Identify which cell holds the provided text, then report its (X, Y) central coordinate. 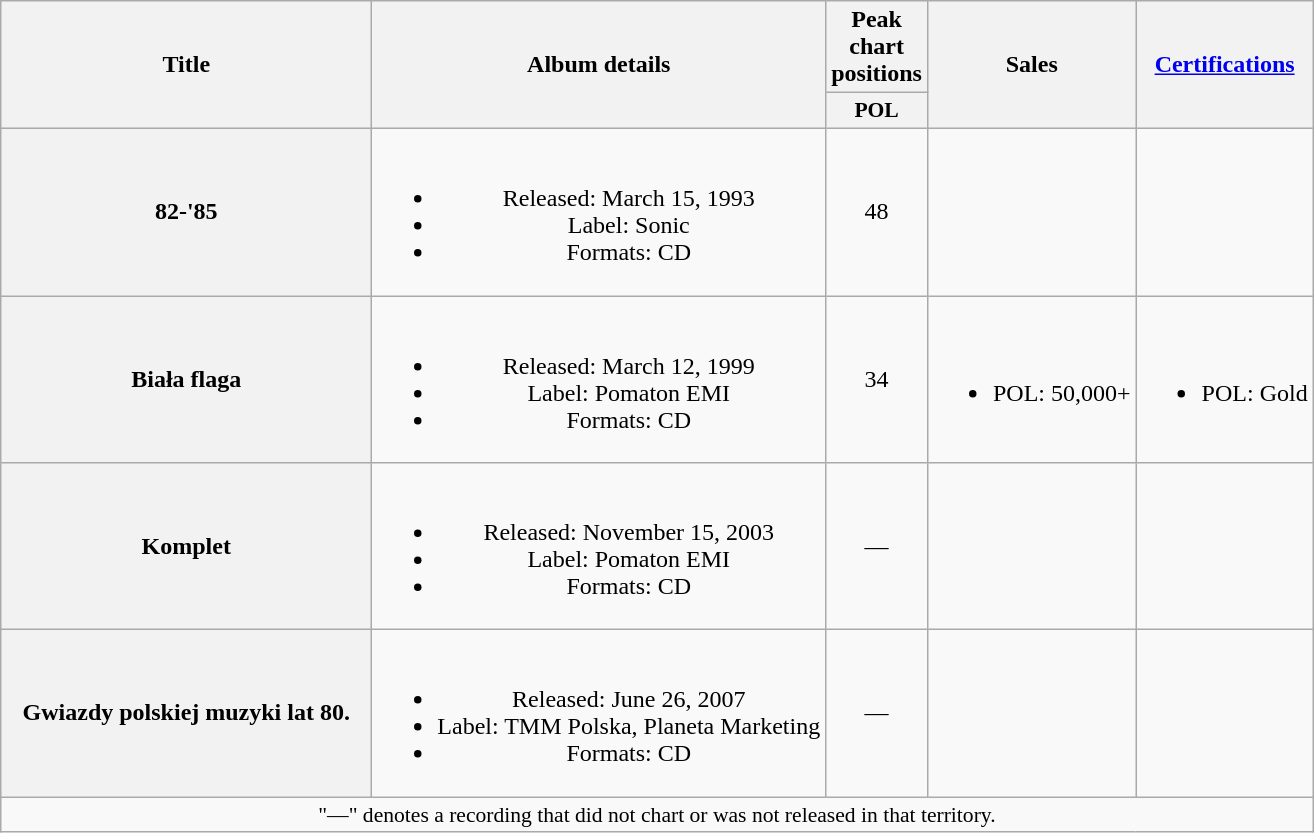
Komplet (186, 546)
Released: June 26, 2007Label: TMM Polska, Planeta MarketingFormats: CD (599, 714)
Gwiazdy polskiej muzyki lat 80. (186, 714)
POL: 50,000+ (1032, 380)
Sales (1032, 65)
Biała flaga (186, 380)
Certifications (1224, 65)
Album details (599, 65)
POL (877, 111)
34 (877, 380)
POL: Gold (1224, 380)
Peak chart positions (877, 47)
"—" denotes a recording that did not chart or was not released in that territory. (657, 815)
Released: March 15, 1993Label: SonicFormats: CD (599, 212)
Released: November 15, 2003Label: Pomaton EMIFormats: CD (599, 546)
Title (186, 65)
Released: March 12, 1999Label: Pomaton EMIFormats: CD (599, 380)
82-'85 (186, 212)
48 (877, 212)
